Extract the (x, y) coordinate from the center of the cell holding the provided text.  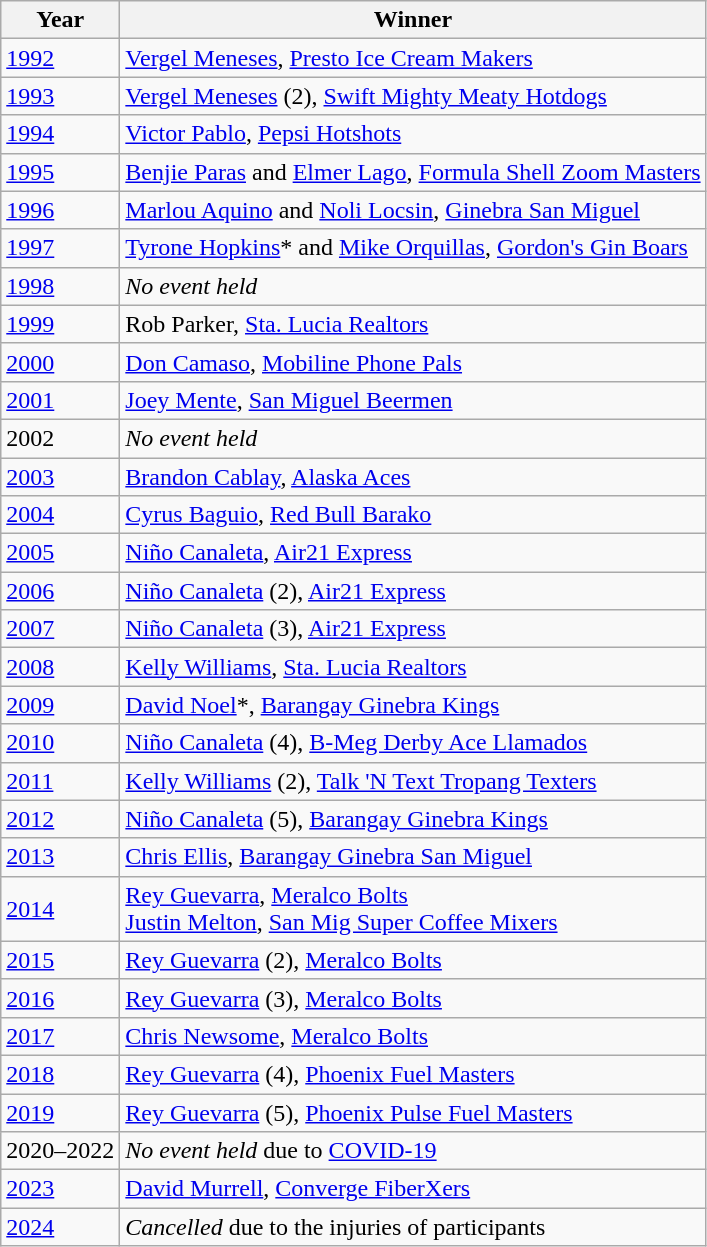
2009 (60, 705)
2019 (60, 1113)
Rey Guevarra (2), Meralco Bolts (413, 960)
Vergel Meneses (2), Swift Mighty Meaty Hotdogs (413, 96)
Niño Canaleta (3), Air21 Express (413, 629)
Victor Pablo, Pepsi Hotshots (413, 134)
2023 (60, 1189)
2002 (60, 438)
Niño Canaleta, Air21 Express (413, 553)
1992 (60, 58)
2004 (60, 515)
1997 (60, 248)
1998 (60, 286)
Rey Guevarra, Meralco BoltsJustin Melton, San Mig Super Coffee Mixers (413, 908)
2024 (60, 1227)
2018 (60, 1074)
Cancelled due to the injuries of participants (413, 1227)
Tyrone Hopkins* and Mike Orquillas, Gordon's Gin Boars (413, 248)
2007 (60, 629)
2001 (60, 400)
Year (60, 20)
Chris Ellis, Barangay Ginebra San Miguel (413, 857)
Rob Parker, Sta. Lucia Realtors (413, 324)
2014 (60, 908)
Kelly Williams (2), Talk 'N Text Tropang Texters (413, 781)
2012 (60, 819)
1993 (60, 96)
2020–2022 (60, 1151)
Marlou Aquino and Noli Locsin, Ginebra San Miguel (413, 210)
Benjie Paras and Elmer Lago, Formula Shell Zoom Masters (413, 172)
2017 (60, 1036)
2000 (60, 362)
Joey Mente, San Miguel Beermen (413, 400)
Niño Canaleta (4), B-Meg Derby Ace Llamados (413, 743)
2015 (60, 960)
Chris Newsome, Meralco Bolts (413, 1036)
Winner (413, 20)
1995 (60, 172)
2016 (60, 998)
Cyrus Baguio, Red Bull Barako (413, 515)
Vergel Meneses, Presto Ice Cream Makers (413, 58)
David Murrell, Converge FiberXers (413, 1189)
Niño Canaleta (5), Barangay Ginebra Kings (413, 819)
2005 (60, 553)
David Noel*, Barangay Ginebra Kings (413, 705)
1996 (60, 210)
Brandon Cablay, Alaska Aces (413, 477)
Rey Guevarra (4), Phoenix Fuel Masters (413, 1074)
No event held due to COVID-19 (413, 1151)
2008 (60, 667)
Rey Guevarra (3), Meralco Bolts (413, 998)
2011 (60, 781)
2013 (60, 857)
Rey Guevarra (5), Phoenix Pulse Fuel Masters (413, 1113)
Kelly Williams, Sta. Lucia Realtors (413, 667)
2006 (60, 591)
1994 (60, 134)
2010 (60, 743)
Niño Canaleta (2), Air21 Express (413, 591)
1999 (60, 324)
2003 (60, 477)
Don Camaso, Mobiline Phone Pals (413, 362)
